Extract the [X, Y] coordinate from the center of the cell holding the provided text.  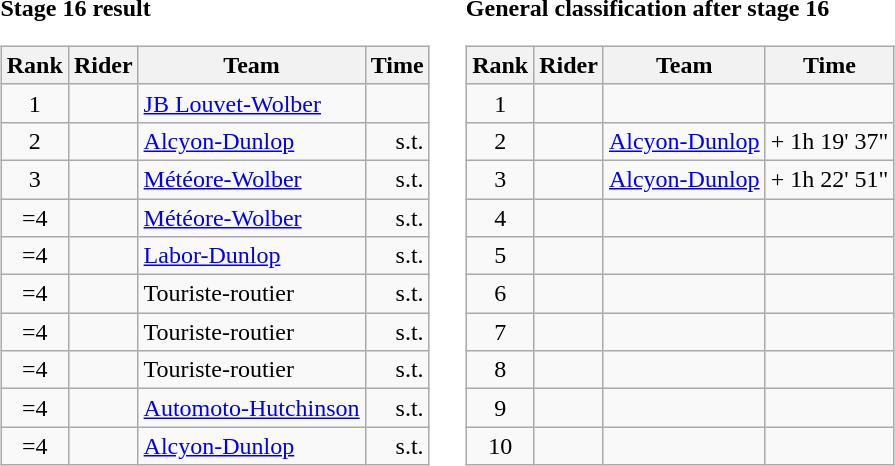
+ 1h 22' 51" [830, 179]
Labor-Dunlop [252, 256]
5 [500, 256]
10 [500, 446]
+ 1h 19' 37" [830, 141]
6 [500, 294]
JB Louvet-Wolber [252, 103]
7 [500, 332]
9 [500, 408]
4 [500, 217]
Automoto-Hutchinson [252, 408]
8 [500, 370]
